Return (x, y) of the center of cell containing provided text 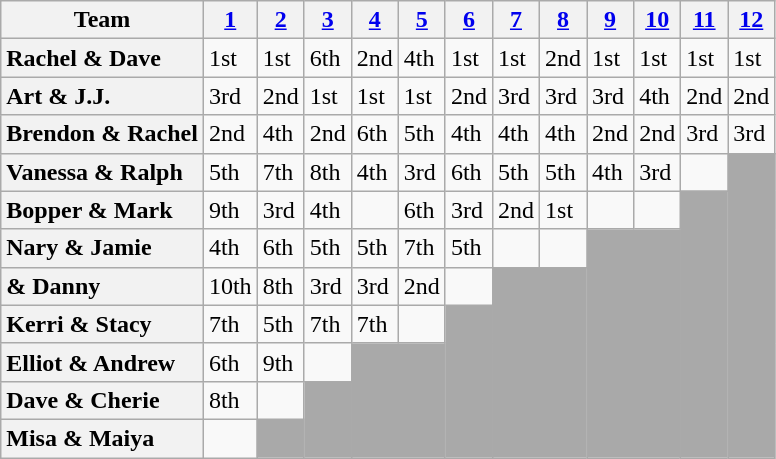
Art & J.J. (102, 96)
12 (752, 20)
4 (374, 20)
10 (658, 20)
8 (564, 20)
Vanessa & Ralph (102, 172)
5 (422, 20)
Misa & Maiya (102, 438)
Rachel & Dave (102, 58)
2 (280, 20)
Dave & Cherie (102, 400)
9 (610, 20)
& Danny (102, 286)
1 (230, 20)
11 (704, 20)
Bopper & Mark (102, 210)
Elliot & Andrew (102, 362)
7 (516, 20)
Team (102, 20)
Kerri & Stacy (102, 324)
Nary & Jamie (102, 248)
10th (230, 286)
Brendon & Rachel (102, 134)
6 (468, 20)
3 (328, 20)
